From the cell containing the given text, extract its center point as [x, y] coordinate. 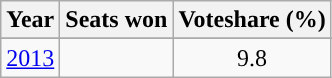
Year [30, 20]
Voteshare (%) [252, 20]
Seats won [116, 20]
2013 [30, 58]
9.8 [252, 58]
